Provide the (X, Y) coordinate of the cell's center where the given text is located.  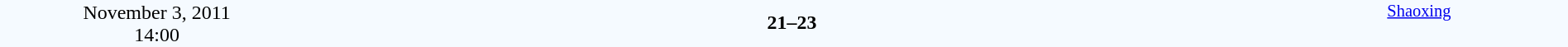
November 3, 201114:00 (157, 23)
21–23 (791, 22)
Shaoxing (1419, 23)
